Locate the cell with the specified text and output its [x, y] center coordinate. 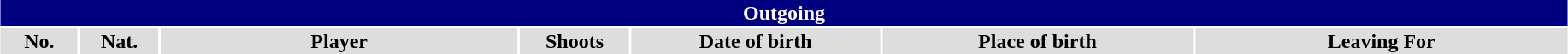
Leaving For [1382, 41]
Nat. [120, 41]
Date of birth [755, 41]
Shoots [575, 41]
Place of birth [1038, 41]
Player [339, 41]
No. [39, 41]
Outgoing [783, 13]
